Provide the (x, y) coordinate of the cell's center where the given text is located.  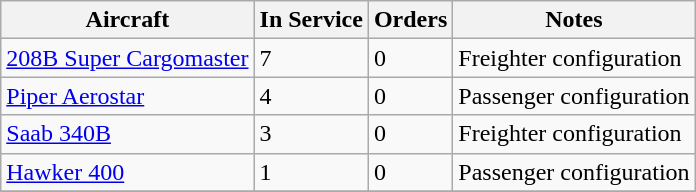
Hawker 400 (128, 172)
7 (311, 58)
3 (311, 134)
Aircraft (128, 20)
Orders (410, 20)
Piper Aerostar (128, 96)
Saab 340B (128, 134)
4 (311, 96)
Notes (574, 20)
1 (311, 172)
In Service (311, 20)
208B Super Cargomaster (128, 58)
